Identify which cell holds the provided text, then report its [X, Y] central coordinate. 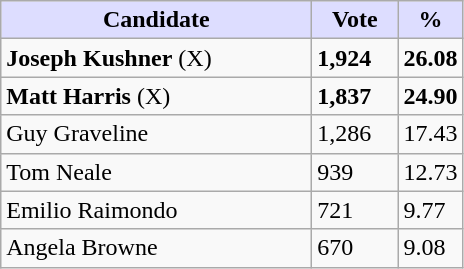
17.43 [430, 134]
Joseph Kushner (X) [156, 58]
12.73 [430, 172]
Emilio Raimondo [156, 210]
1,837 [355, 96]
24.90 [430, 96]
Guy Graveline [156, 134]
26.08 [430, 58]
1,286 [355, 134]
Candidate [156, 20]
721 [355, 210]
670 [355, 248]
939 [355, 172]
Vote [355, 20]
Tom Neale [156, 172]
1,924 [355, 58]
Angela Browne [156, 248]
9.77 [430, 210]
Matt Harris (X) [156, 96]
% [430, 20]
9.08 [430, 248]
